Determine the [X, Y] coordinate at the center of the cell enclosing the given text.  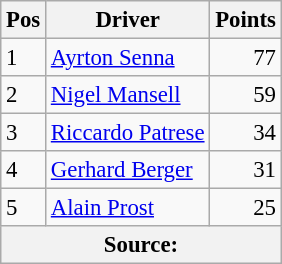
25 [246, 208]
31 [246, 170]
Nigel Mansell [128, 95]
34 [246, 133]
Gerhard Berger [128, 170]
59 [246, 95]
Alain Prost [128, 208]
3 [24, 133]
77 [246, 58]
Driver [128, 20]
Pos [24, 20]
Ayrton Senna [128, 58]
4 [24, 170]
2 [24, 95]
1 [24, 58]
5 [24, 208]
Points [246, 20]
Source: [141, 245]
Riccardo Patrese [128, 133]
